Return (X, Y) of the center of cell containing provided text 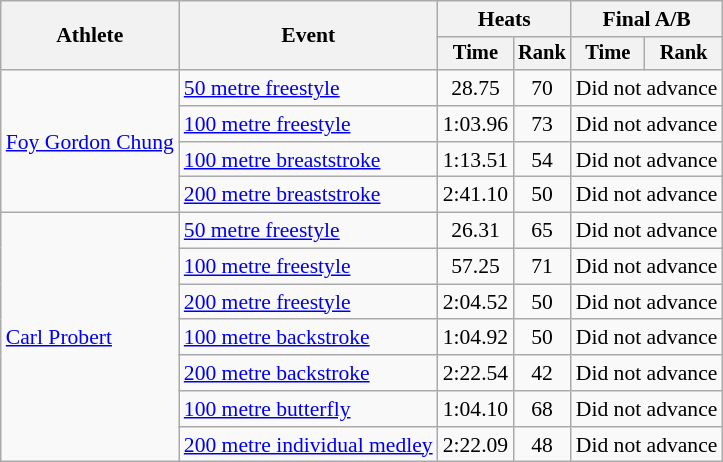
Final A/B (647, 19)
1:03.96 (476, 124)
100 metre backstroke (308, 338)
57.25 (476, 267)
Foy Gordon Chung (90, 141)
Athlete (90, 36)
Event (308, 36)
200 metre backstroke (308, 373)
1:04.92 (476, 338)
100 metre breaststroke (308, 160)
68 (542, 409)
100 metre butterfly (308, 409)
1:04.10 (476, 409)
26.31 (476, 231)
1:13.51 (476, 160)
70 (542, 88)
2:22.54 (476, 373)
2:04.52 (476, 302)
2:41.10 (476, 195)
200 metre freestyle (308, 302)
Heats (504, 19)
71 (542, 267)
42 (542, 373)
73 (542, 124)
65 (542, 231)
200 metre breaststroke (308, 195)
54 (542, 160)
Carl Probert (90, 338)
28.75 (476, 88)
